Detect which cell encompasses the target text, then output its (x, y) center coordinate. 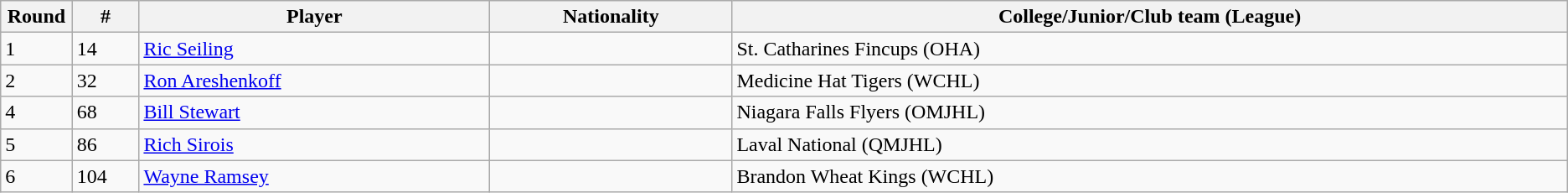
College/Junior/Club team (League) (1149, 17)
Wayne Ramsey (315, 176)
Rich Sirois (315, 144)
Player (315, 17)
104 (106, 176)
5 (37, 144)
Round (37, 17)
32 (106, 81)
1 (37, 49)
Laval National (QMJHL) (1149, 144)
68 (106, 112)
Niagara Falls Flyers (OMJHL) (1149, 112)
Brandon Wheat Kings (WCHL) (1149, 176)
St. Catharines Fincups (OHA) (1149, 49)
Nationality (611, 17)
6 (37, 176)
Ron Areshenkoff (315, 81)
Ric Seiling (315, 49)
Medicine Hat Tigers (WCHL) (1149, 81)
# (106, 17)
86 (106, 144)
14 (106, 49)
2 (37, 81)
4 (37, 112)
Bill Stewart (315, 112)
